Capture the cell that displays the provided text and extract its (x, y) central coordinate. 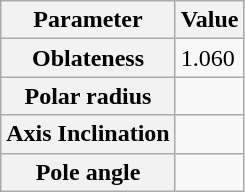
Axis Inclination (88, 134)
1.060 (210, 58)
Pole angle (88, 172)
Polar radius (88, 96)
Parameter (88, 20)
Oblateness (88, 58)
Value (210, 20)
